Extract the (x, y) coordinate from the center of the cell holding the provided text.  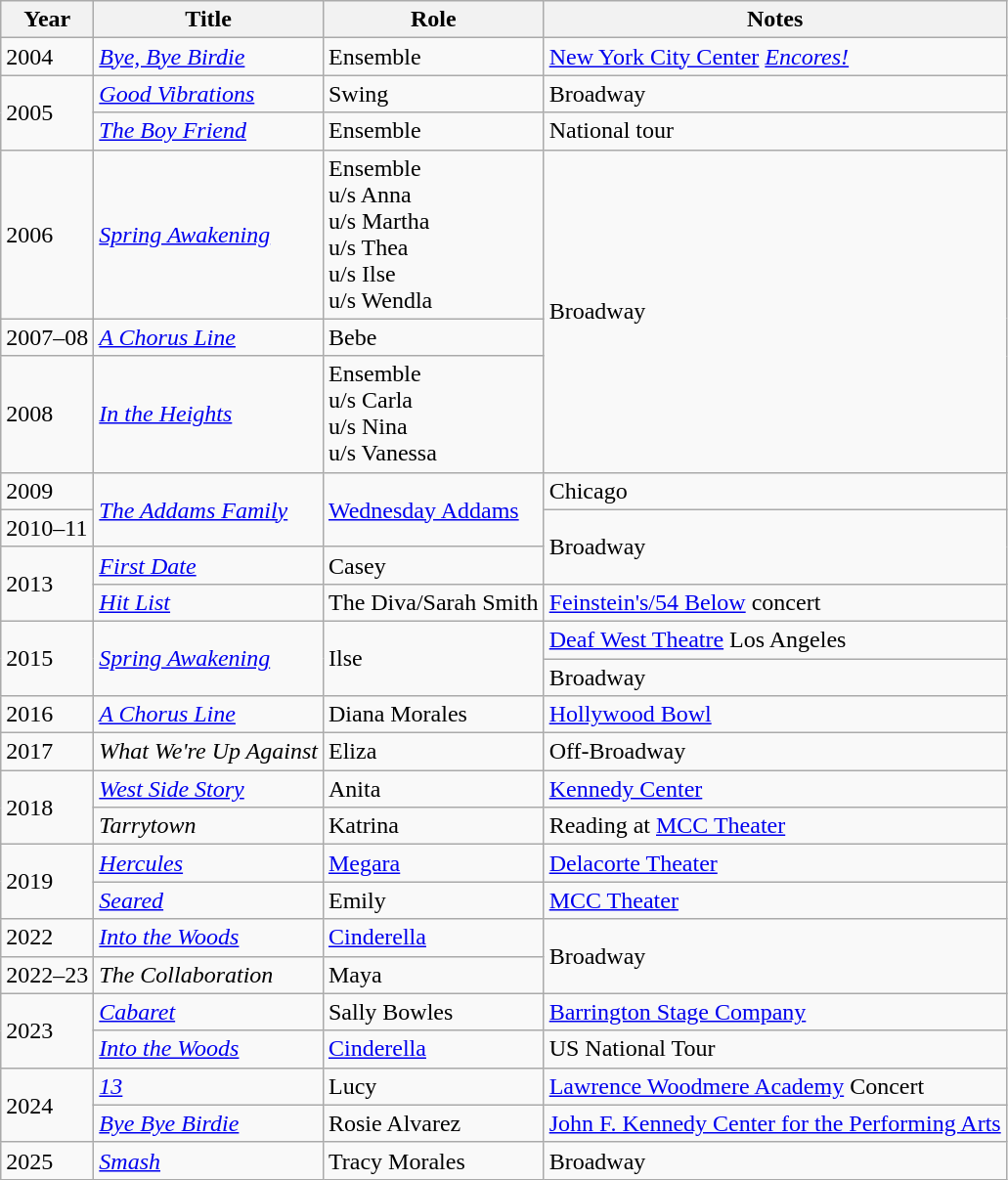
2004 (47, 57)
Eliza (433, 752)
Swing (433, 94)
Tarrytown (209, 826)
2019 (47, 882)
Bye Bye Birdie (209, 1123)
2022 (47, 938)
Delacorte Theater (774, 863)
Maya (433, 975)
Hit List (209, 602)
Reading at MCC Theater (774, 826)
Hercules (209, 863)
Ensembleu/s Annau/s Marthau/s Theau/s Ilseu/s Wendla (433, 235)
2007–08 (47, 337)
What We're Up Against (209, 752)
Megara (433, 863)
Role (433, 20)
US National Tour (774, 1049)
Wednesday Addams (433, 509)
John F. Kennedy Center for the Performing Arts (774, 1123)
Sally Bowles (433, 1012)
Year (47, 20)
2017 (47, 752)
New York City Center Encores! (774, 57)
2010–11 (47, 528)
Ensembleu/s Carlau/s Ninau/s Vanessa (433, 415)
Tracy Morales (433, 1160)
Lucy (433, 1086)
2018 (47, 808)
The Collaboration (209, 975)
2008 (47, 415)
2015 (47, 658)
The Addams Family (209, 509)
Anita (433, 789)
Title (209, 20)
MCC Theater (774, 900)
Off-Broadway (774, 752)
2023 (47, 1030)
2006 (47, 235)
National tour (774, 131)
First Date (209, 565)
Smash (209, 1160)
The Boy Friend (209, 131)
Kennedy Center (774, 789)
2025 (47, 1160)
Chicago (774, 491)
Seared (209, 900)
Good Vibrations (209, 94)
Ilse (433, 658)
Emily (433, 900)
2013 (47, 584)
2024 (47, 1105)
Bye, Bye Birdie (209, 57)
Hollywood Bowl (774, 715)
Barrington Stage Company (774, 1012)
13 (209, 1086)
West Side Story (209, 789)
2016 (47, 715)
Katrina (433, 826)
Bebe (433, 337)
Cabaret (209, 1012)
Casey (433, 565)
2009 (47, 491)
Feinstein's/54 Below concert (774, 602)
Rosie Alvarez (433, 1123)
2022–23 (47, 975)
Lawrence Woodmere Academy Concert (774, 1086)
In the Heights (209, 415)
The Diva/Sarah Smith (433, 602)
Deaf West Theatre Los Angeles (774, 639)
Notes (774, 20)
2005 (47, 112)
Diana Morales (433, 715)
